Identify which cell holds the provided text, then report its (X, Y) central coordinate. 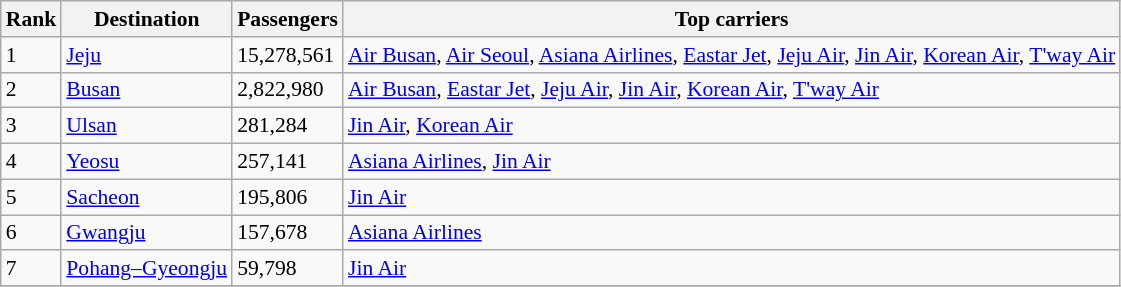
Pohang–Gyeongju (146, 269)
281,284 (288, 126)
Asiana Airlines, Jin Air (732, 162)
Busan (146, 90)
3 (32, 126)
Jeju (146, 55)
2,822,980 (288, 90)
157,678 (288, 233)
Top carriers (732, 19)
4 (32, 162)
Gwangju (146, 233)
7 (32, 269)
Air Busan, Air Seoul, Asiana Airlines, Eastar Jet, Jeju Air, Jin Air, Korean Air, T'way Air (732, 55)
2 (32, 90)
Air Busan, Eastar Jet, Jeju Air, Jin Air, Korean Air, T'way Air (732, 90)
257,141 (288, 162)
Rank (32, 19)
59,798 (288, 269)
195,806 (288, 197)
15,278,561 (288, 55)
Destination (146, 19)
Asiana Airlines (732, 233)
6 (32, 233)
Ulsan (146, 126)
Jin Air, Korean Air (732, 126)
Sacheon (146, 197)
5 (32, 197)
Passengers (288, 19)
Yeosu (146, 162)
1 (32, 55)
